Search for the cell housing the specified text and yield its (X, Y) center coordinate. 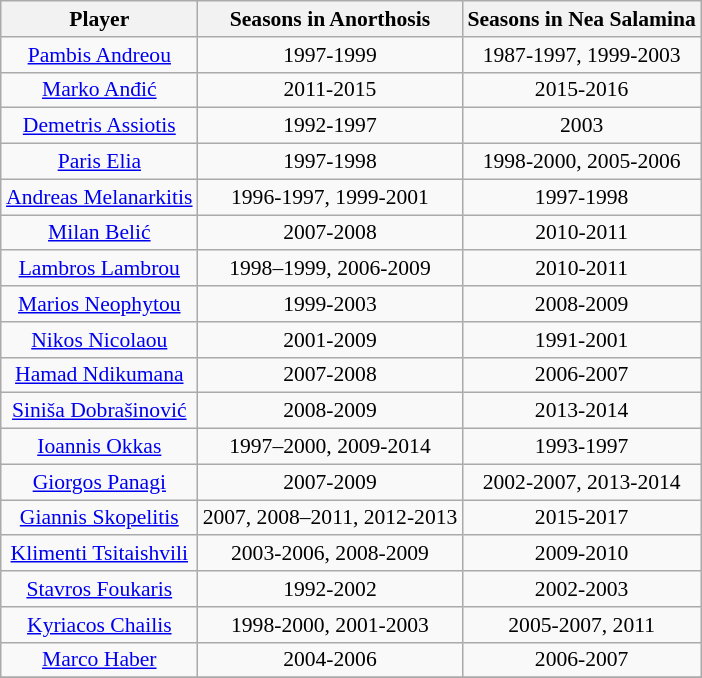
1987-1997, 1999-2003 (582, 55)
1998-2000, 2001-2003 (330, 625)
Lambros Lambrou (100, 269)
2001-2009 (330, 340)
Giannis Skopelitis (100, 518)
Player (100, 19)
Hamad Ndikumana (100, 375)
2015-2016 (582, 90)
2015-2017 (582, 518)
Giorgos Panagi (100, 482)
1997–2000, 2009-2014 (330, 447)
Paris Elia (100, 162)
Nikos Nicolaou (100, 340)
1993-1997 (582, 447)
Kyriacos Chailis (100, 625)
2003-2006, 2008-2009 (330, 554)
1992-2002 (330, 589)
2007-2009 (330, 482)
2007, 2008–2011, 2012-2013 (330, 518)
Pambis Andreou (100, 55)
2009-2010 (582, 554)
Demetris Assiotis (100, 126)
2013-2014 (582, 411)
Marios Neophytou (100, 304)
Ioannis Okkas (100, 447)
Milan Belić (100, 233)
1998–1999, 2006-2009 (330, 269)
Stavros Foukaris (100, 589)
2002-2003 (582, 589)
1998-2000, 2005-2006 (582, 162)
2003 (582, 126)
Andreas Melanarkitis (100, 197)
Klimenti Tsitaishvili (100, 554)
1997-1999 (330, 55)
2005-2007, 2011 (582, 625)
1992-1997 (330, 126)
Marko Anđić (100, 90)
1996-1997, 1999-2001 (330, 197)
2011-2015 (330, 90)
Seasons in Anorthosis (330, 19)
2004-2006 (330, 660)
1991-2001 (582, 340)
Seasons in Nea Salamina (582, 19)
Marco Haber (100, 660)
1999-2003 (330, 304)
2002-2007, 2013-2014 (582, 482)
Siniša Dobrašinović (100, 411)
